For the text-containing cell, return its midpoint in [X, Y] coordinate format. 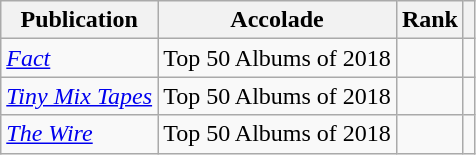
The Wire [80, 134]
Rank [430, 20]
Fact [80, 58]
Tiny Mix Tapes [80, 96]
Accolade [278, 20]
Publication [80, 20]
